Search for the cell housing the specified text and yield its (x, y) center coordinate. 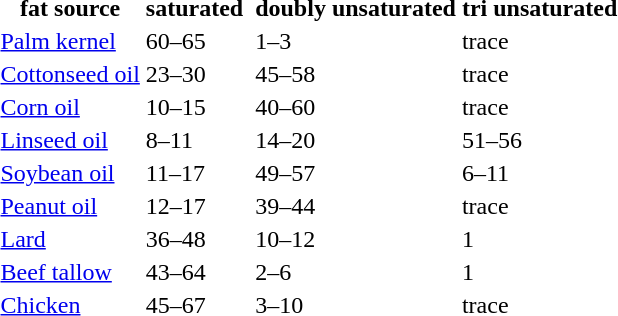
43–64 (194, 272)
60–65 (194, 41)
8–11 (194, 140)
1–3 (356, 41)
10–12 (356, 239)
10–15 (194, 107)
2–6 (356, 272)
12–17 (194, 206)
14–20 (356, 140)
23–30 (194, 74)
6–11 (539, 173)
40–60 (356, 107)
39–44 (356, 206)
45–58 (356, 74)
11–17 (194, 173)
51–56 (539, 140)
36–48 (194, 239)
49–57 (356, 173)
